Scan for the cell matching the given text and deliver its [X, Y] coordinate at center. 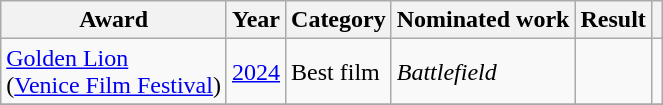
2024 [256, 72]
Result [613, 20]
Battlefield [483, 72]
Award [114, 20]
Category [339, 20]
Best film [339, 72]
Golden Lion (Venice Film Festival) [114, 72]
Year [256, 20]
Nominated work [483, 20]
